From the cell containing the given text, extract its center point as [X, Y] coordinate. 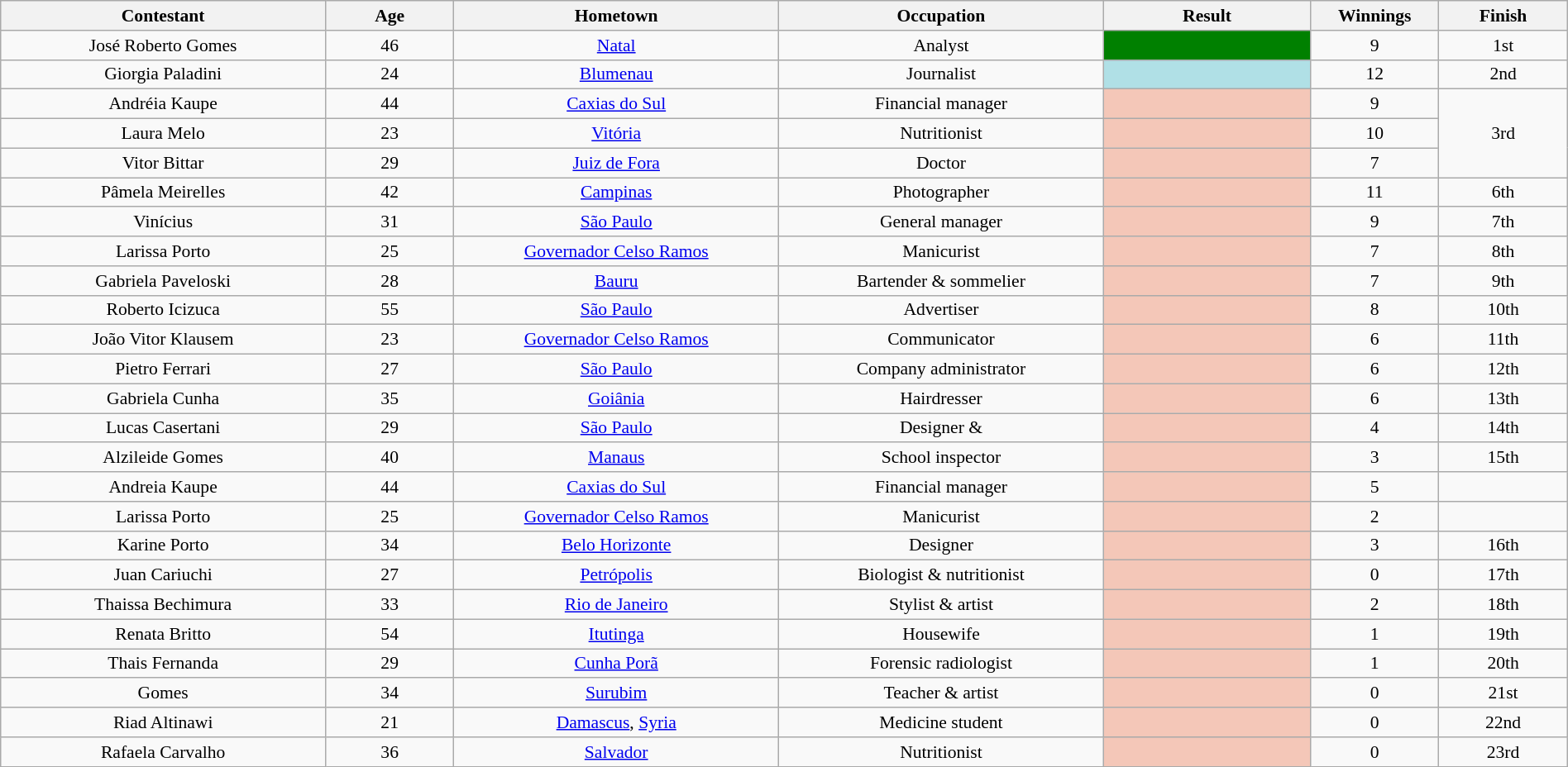
8 [1374, 310]
10 [1374, 134]
Advertiser [941, 310]
12 [1374, 74]
Result [1207, 16]
Stylist & artist [941, 605]
54 [390, 634]
5 [1374, 487]
Blumenau [617, 74]
Juiz de Fora [617, 163]
Damascus, Syria [617, 722]
20th [1503, 664]
17th [1503, 575]
12th [1503, 369]
Finish [1503, 16]
Teacher & artist [941, 693]
Doctor [941, 163]
Rio de Janeiro [617, 605]
Goiânia [617, 398]
16th [1503, 545]
Bartender & sommelier [941, 281]
Thaissa Bechimura [164, 605]
Designer [941, 545]
Vinícius [164, 222]
4 [1374, 428]
14th [1503, 428]
31 [390, 222]
21 [390, 722]
Vitória [617, 134]
José Roberto Gomes [164, 45]
Age [390, 16]
Pietro Ferrari [164, 369]
Photographer [941, 193]
Vitor Bittar [164, 163]
Hairdresser [941, 398]
Gabriela Paveloski [164, 281]
Occupation [941, 16]
Karine Porto [164, 545]
23rd [1503, 752]
Journalist [941, 74]
19th [1503, 634]
13th [1503, 398]
Forensic radiologist [941, 664]
36 [390, 752]
Designer & [941, 428]
15th [1503, 458]
Petrópolis [617, 575]
6th [1503, 193]
Natal [617, 45]
33 [390, 605]
Winnings [1374, 16]
40 [390, 458]
Alzileide Gomes [164, 458]
2nd [1503, 74]
Pâmela Meirelles [164, 193]
Contestant [164, 16]
Rafaela Carvalho [164, 752]
Communicator [941, 340]
1st [1503, 45]
18th [1503, 605]
School inspector [941, 458]
Gabriela Cunha [164, 398]
7th [1503, 222]
Roberto Icizuca [164, 310]
35 [390, 398]
46 [390, 45]
Housewife [941, 634]
Medicine student [941, 722]
Andréia Kaupe [164, 104]
Bauru [617, 281]
8th [1503, 251]
Renata Britto [164, 634]
Company administrator [941, 369]
Biologist & nutritionist [941, 575]
Itutinga [617, 634]
Lucas Casertani [164, 428]
28 [390, 281]
11th [1503, 340]
9th [1503, 281]
João Vitor Klausem [164, 340]
Juan Cariuchi [164, 575]
Belo Horizonte [617, 545]
Riad Altinawi [164, 722]
Gomes [164, 693]
Cunha Porã [617, 664]
10th [1503, 310]
3rd [1503, 134]
Campinas [617, 193]
Giorgia Paladini [164, 74]
Hometown [617, 16]
Andreia Kaupe [164, 487]
Analyst [941, 45]
42 [390, 193]
Surubim [617, 693]
Thais Fernanda [164, 664]
21st [1503, 693]
Manaus [617, 458]
11 [1374, 193]
Salvador [617, 752]
24 [390, 74]
55 [390, 310]
General manager [941, 222]
22nd [1503, 722]
Laura Melo [164, 134]
